Find where the given text appears and provide that cell's center as (X, Y) coordinate. 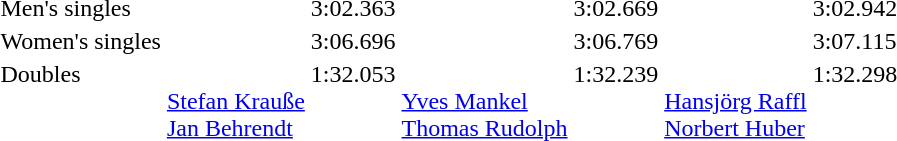
3:06.696 (353, 41)
3:06.769 (616, 41)
